Determine the [x, y] coordinate at the center of the cell enclosing the given text.  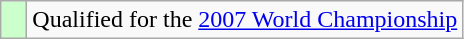
Qualified for the 2007 World Championship [245, 20]
